Provide the [X, Y] coordinate of the cell's center where the given text is located.  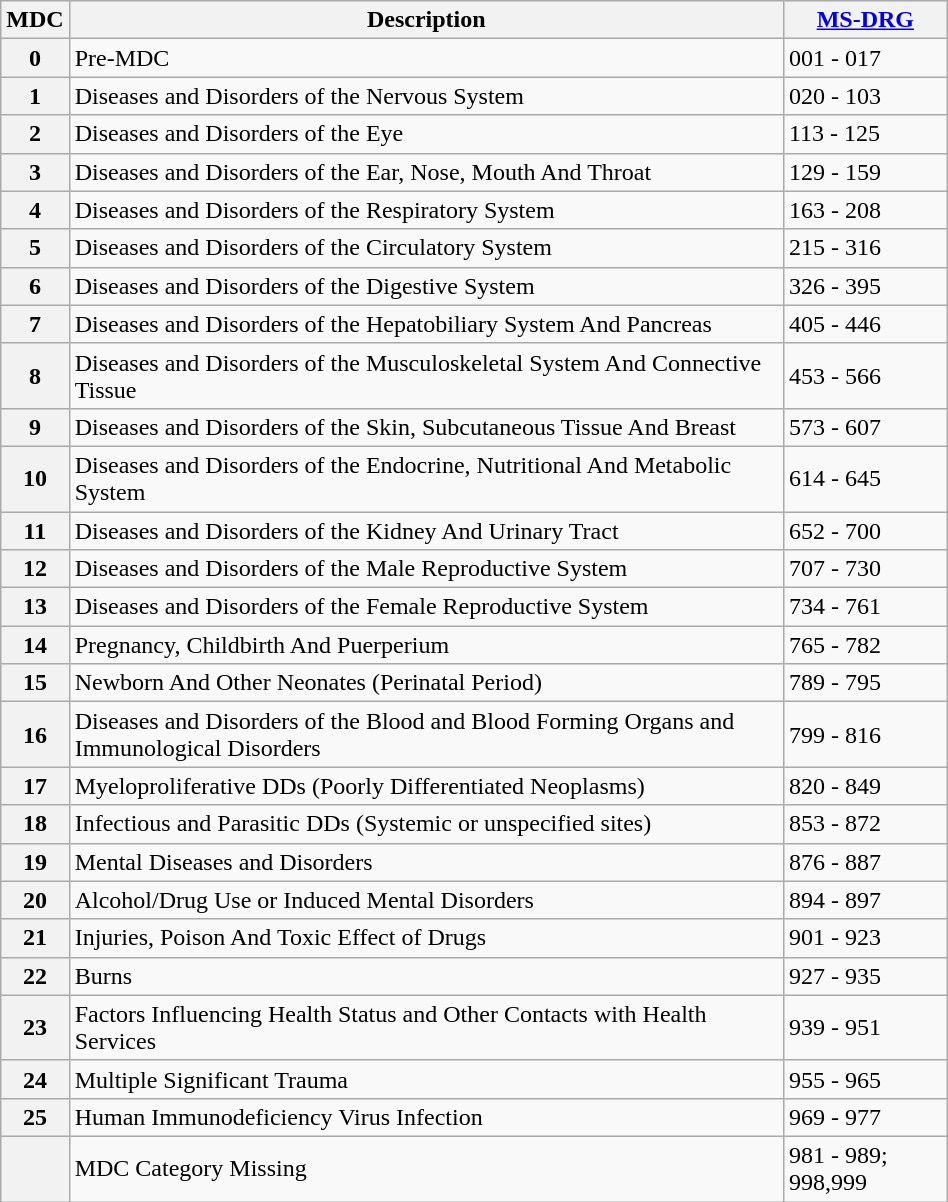
Diseases and Disorders of the Musculoskeletal System And Connective Tissue [426, 376]
Diseases and Disorders of the Eye [426, 134]
5 [35, 248]
969 - 977 [865, 1117]
11 [35, 531]
Diseases and Disorders of the Male Reproductive System [426, 569]
Diseases and Disorders of the Endocrine, Nutritional And Metabolic System [426, 478]
Description [426, 20]
Infectious and Parasitic DDs (Systemic or unspecified sites) [426, 824]
129 - 159 [865, 172]
19 [35, 862]
939 - 951 [865, 1028]
2 [35, 134]
1 [35, 96]
7 [35, 324]
853 - 872 [865, 824]
12 [35, 569]
614 - 645 [865, 478]
Factors Influencing Health Status and Other Contacts with Health Services [426, 1028]
734 - 761 [865, 607]
22 [35, 976]
Injuries, Poison And Toxic Effect of Drugs [426, 938]
20 [35, 900]
MDC Category Missing [426, 1168]
894 - 897 [865, 900]
8 [35, 376]
Diseases and Disorders of the Hepatobiliary System And Pancreas [426, 324]
9 [35, 427]
453 - 566 [865, 376]
020 - 103 [865, 96]
113 - 125 [865, 134]
21 [35, 938]
MDC [35, 20]
799 - 816 [865, 734]
Burns [426, 976]
405 - 446 [865, 324]
Pregnancy, Childbirth And Puerperium [426, 645]
Pre-MDC [426, 58]
707 - 730 [865, 569]
Myeloproliferative DDs (Poorly Differentiated Neoplasms) [426, 786]
24 [35, 1079]
789 - 795 [865, 683]
14 [35, 645]
18 [35, 824]
Multiple Significant Trauma [426, 1079]
Diseases and Disorders of the Digestive System [426, 286]
Mental Diseases and Disorders [426, 862]
765 - 782 [865, 645]
Diseases and Disorders of the Skin, Subcutaneous Tissue And Breast [426, 427]
Diseases and Disorders of the Nervous System [426, 96]
Human Immunodeficiency Virus Infection [426, 1117]
927 - 935 [865, 976]
MS-DRG [865, 20]
Diseases and Disorders of the Blood and Blood Forming Organs and Immunological Disorders [426, 734]
573 - 607 [865, 427]
Diseases and Disorders of the Female Reproductive System [426, 607]
Diseases and Disorders of the Ear, Nose, Mouth And Throat [426, 172]
981 - 989; 998,999 [865, 1168]
4 [35, 210]
215 - 316 [865, 248]
820 - 849 [865, 786]
Diseases and Disorders of the Respiratory System [426, 210]
25 [35, 1117]
3 [35, 172]
876 - 887 [865, 862]
Alcohol/Drug Use or Induced Mental Disorders [426, 900]
16 [35, 734]
Diseases and Disorders of the Circulatory System [426, 248]
Newborn And Other Neonates (Perinatal Period) [426, 683]
15 [35, 683]
17 [35, 786]
6 [35, 286]
955 - 965 [865, 1079]
0 [35, 58]
13 [35, 607]
10 [35, 478]
163 - 208 [865, 210]
Diseases and Disorders of the Kidney And Urinary Tract [426, 531]
652 - 700 [865, 531]
001 - 017 [865, 58]
23 [35, 1028]
901 - 923 [865, 938]
326 - 395 [865, 286]
